Scan for the cell matching the given text and deliver its (x, y) coordinate at center. 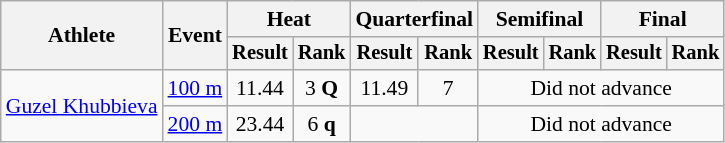
200 m (196, 124)
Semifinal (540, 19)
Event (196, 36)
Heat (288, 19)
7 (448, 88)
11.49 (384, 88)
Quarterfinal (414, 19)
3 Q (322, 88)
23.44 (260, 124)
11.44 (260, 88)
Guzel Khubbieva (82, 106)
6 q (322, 124)
Final (662, 19)
100 m (196, 88)
Athlete (82, 36)
